Provide the (x, y) coordinate of the cell's center where the given text is located.  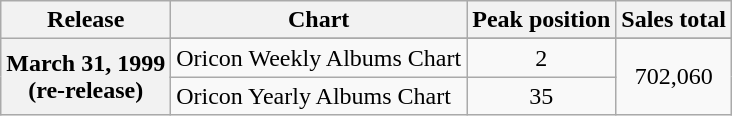
Release (86, 20)
March 31, 1999(re-release) (86, 77)
Oricon Weekly Albums Chart (319, 58)
Oricon Yearly Albums Chart (319, 96)
Peak position (542, 20)
Sales total (674, 20)
35 (542, 96)
702,060 (674, 77)
Chart (319, 20)
2 (542, 58)
